Locate the cell with the specified text and output its (x, y) center coordinate. 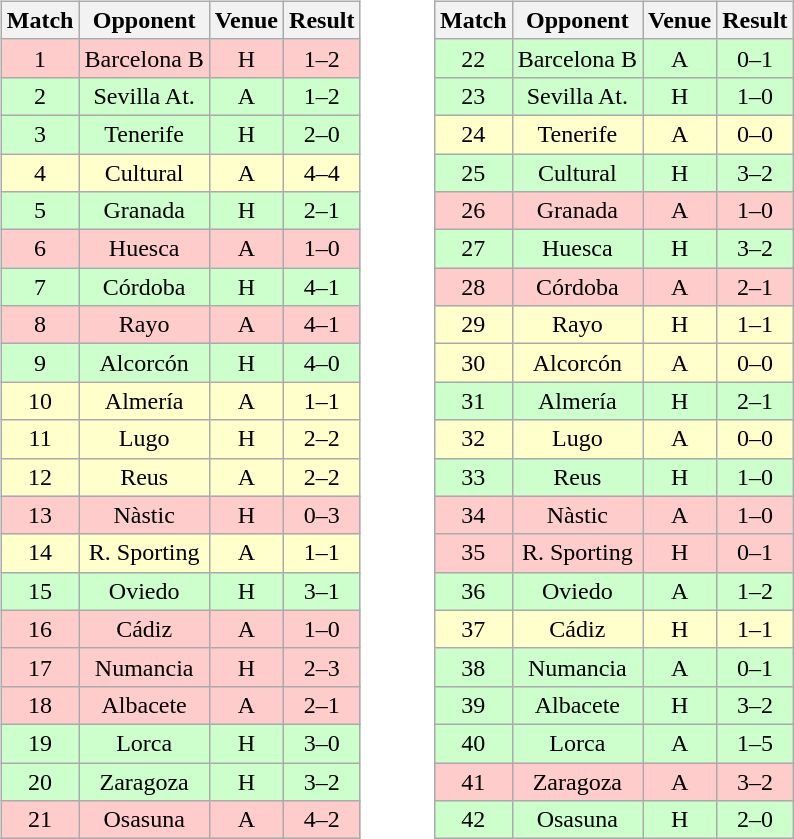
7 (40, 287)
34 (473, 515)
24 (473, 134)
22 (473, 58)
0–3 (322, 515)
36 (473, 591)
3–0 (322, 743)
10 (40, 401)
21 (40, 820)
8 (40, 325)
14 (40, 553)
1 (40, 58)
9 (40, 363)
4–0 (322, 363)
23 (473, 96)
2–3 (322, 667)
20 (40, 781)
4–2 (322, 820)
6 (40, 249)
27 (473, 249)
3 (40, 134)
26 (473, 211)
19 (40, 743)
42 (473, 820)
30 (473, 363)
25 (473, 173)
2 (40, 96)
40 (473, 743)
41 (473, 781)
39 (473, 705)
15 (40, 591)
4 (40, 173)
29 (473, 325)
11 (40, 439)
28 (473, 287)
38 (473, 667)
33 (473, 477)
17 (40, 667)
3–1 (322, 591)
5 (40, 211)
16 (40, 629)
18 (40, 705)
37 (473, 629)
4–4 (322, 173)
1–5 (755, 743)
13 (40, 515)
12 (40, 477)
35 (473, 553)
32 (473, 439)
31 (473, 401)
